Determine the [x, y] coordinate at the center of the cell enclosing the given text.  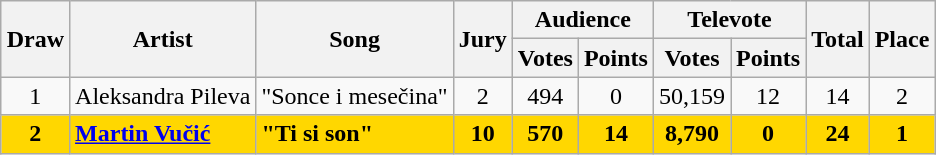
12 [768, 96]
Song [354, 39]
8,790 [692, 134]
50,159 [692, 96]
Jury [482, 39]
Place [902, 39]
570 [545, 134]
Martin Vučić [163, 134]
10 [482, 134]
Aleksandra Pileva [163, 96]
24 [838, 134]
Artist [163, 39]
Televote [729, 20]
"Ti si son" [354, 134]
494 [545, 96]
Draw [35, 39]
Audience [582, 20]
Total [838, 39]
"Sonce i mesečina" [354, 96]
